Search for the cell housing the specified text and yield its [x, y] center coordinate. 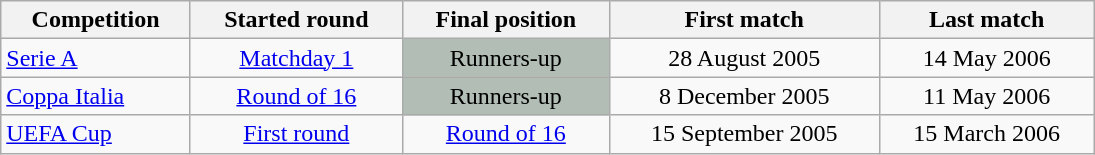
8 December 2005 [744, 96]
First round [296, 134]
Started round [296, 20]
First match [744, 20]
Competition [96, 20]
Matchday 1 [296, 58]
28 August 2005 [744, 58]
Final position [506, 20]
11 May 2006 [986, 96]
Coppa Italia [96, 96]
Last match [986, 20]
14 May 2006 [986, 58]
15 September 2005 [744, 134]
UEFA Cup [96, 134]
Serie A [96, 58]
15 March 2006 [986, 134]
